Locate the cell with the specified text and output its [X, Y] center coordinate. 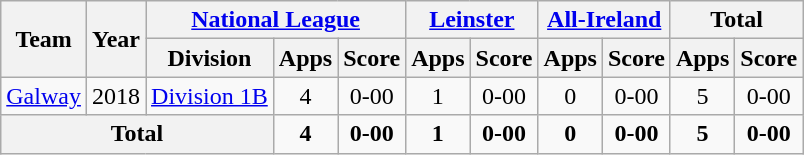
Year [116, 39]
Division 1B [210, 96]
Leinster [472, 20]
All-Ireland [604, 20]
Team [44, 39]
Division [210, 58]
2018 [116, 96]
Galway [44, 96]
National League [276, 20]
